For the text-containing cell, return its midpoint in [x, y] coordinate format. 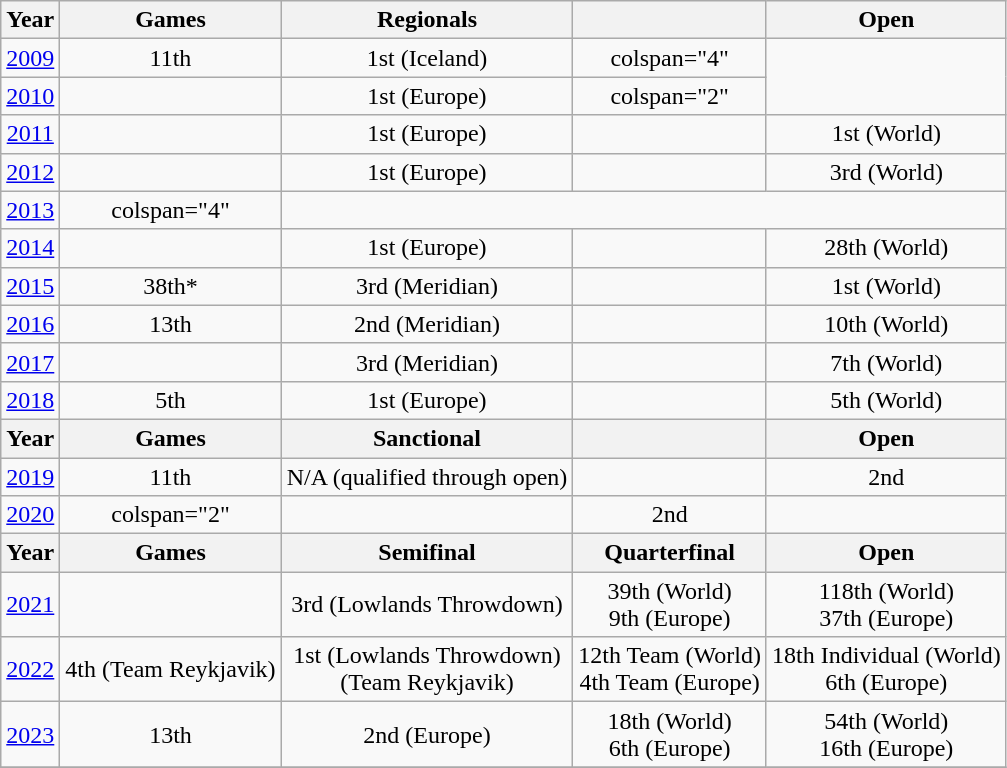
Semifinal [427, 553]
2021 [30, 604]
2022 [30, 670]
2016 [30, 324]
Sanctional [427, 438]
28th (World) [886, 248]
2011 [30, 134]
10th (World) [886, 324]
54th (World)16th (Europe) [886, 734]
Regionals [427, 20]
1st (Lowlands Throwdown) (Team Reykjavik) [427, 670]
4th (Team Reykjavik) [170, 670]
2020 [30, 515]
N/A (qualified through open) [427, 477]
2018 [30, 400]
Quarterfinal [670, 553]
18th Individual (World)6th (Europe) [886, 670]
2009 [30, 58]
2010 [30, 96]
1st (Iceland) [427, 58]
7th (World) [886, 362]
2013 [30, 210]
12th Team (World) 4th Team (Europe) [670, 670]
2017 [30, 362]
2nd (Europe) [427, 734]
2014 [30, 248]
118th (World)37th (Europe) [886, 604]
38th* [170, 286]
5th [170, 400]
2019 [30, 477]
2015 [30, 286]
18th (World)6th (Europe) [670, 734]
3rd (World) [886, 172]
2023 [30, 734]
2012 [30, 172]
39th (World)9th (Europe) [670, 604]
2nd (Meridian) [427, 324]
5th (World) [886, 400]
3rd (Lowlands Throwdown) [427, 604]
